Identify which cell holds the provided text, then report its [X, Y] central coordinate. 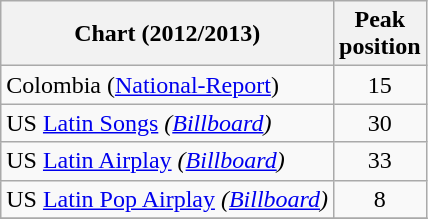
33 [380, 161]
US Latin Airplay (Billboard) [168, 161]
US Latin Songs (Billboard) [168, 123]
Chart (2012/2013) [168, 34]
30 [380, 123]
US Latin Pop Airplay (Billboard) [168, 199]
Peakposition [380, 34]
8 [380, 199]
Colombia (National-Report) [168, 85]
15 [380, 85]
